Output the (x, y) coordinate of the center of the cell containing the given text.  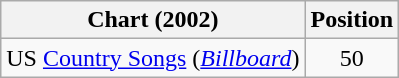
Position (352, 20)
US Country Songs (Billboard) (153, 58)
50 (352, 58)
Chart (2002) (153, 20)
